Search for the cell housing the specified text and yield its (X, Y) center coordinate. 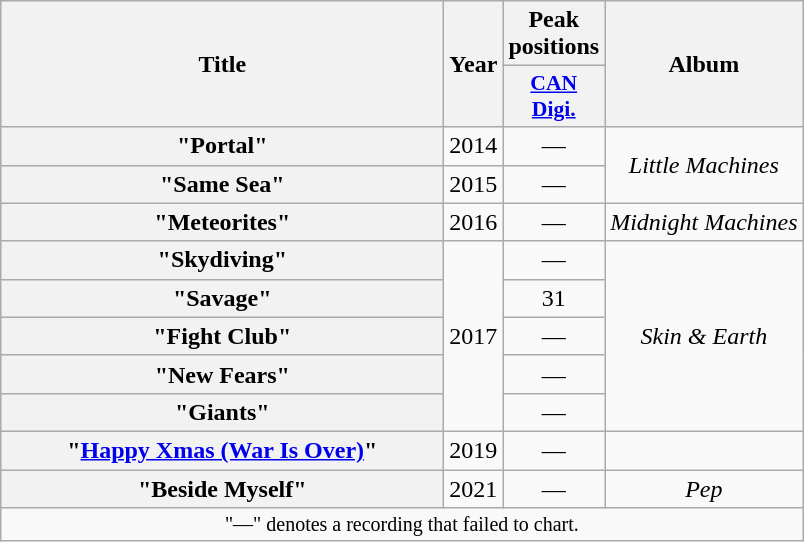
Pep (704, 489)
"—" denotes a recording that failed to chart. (402, 524)
"Beside Myself" (222, 489)
2017 (474, 336)
Peak positions (554, 34)
2021 (474, 489)
"Portal" (222, 146)
2014 (474, 146)
"Savage" (222, 298)
Year (474, 64)
2019 (474, 450)
CAN Digi. (554, 96)
"New Fears" (222, 374)
"Happy Xmas (War Is Over)" (222, 450)
Midnight Machines (704, 222)
2016 (474, 222)
"Fight Club" (222, 336)
Album (704, 64)
Little Machines (704, 165)
2015 (474, 184)
31 (554, 298)
"Same Sea" (222, 184)
Skin & Earth (704, 336)
"Giants" (222, 412)
"Skydiving" (222, 260)
"Meteorites" (222, 222)
Title (222, 64)
